Provide the [X, Y] coordinate of the cell's center where the given text is located.  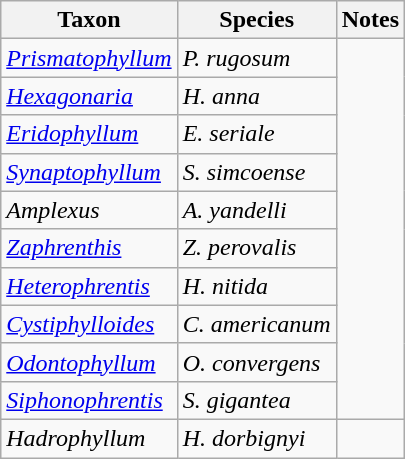
H. dorbignyi [256, 438]
Cystiphylloides [89, 324]
S. gigantea [256, 400]
Synaptophyllum [89, 172]
Siphonophrentis [89, 400]
A. yandelli [256, 210]
Zaphrenthis [89, 248]
Taxon [89, 20]
S. simcoense [256, 172]
Heterophrentis [89, 286]
E. seriale [256, 134]
H. nitida [256, 286]
Hadrophyllum [89, 438]
Eridophyllum [89, 134]
Z. perovalis [256, 248]
P. rugosum [256, 58]
Hexagonaria [89, 96]
Odontophyllum [89, 362]
Amplexus [89, 210]
C. americanum [256, 324]
O. convergens [256, 362]
Species [256, 20]
Notes [370, 20]
H. anna [256, 96]
Prismatophyllum [89, 58]
